Extract the [X, Y] coordinate from the center of the cell holding the provided text.  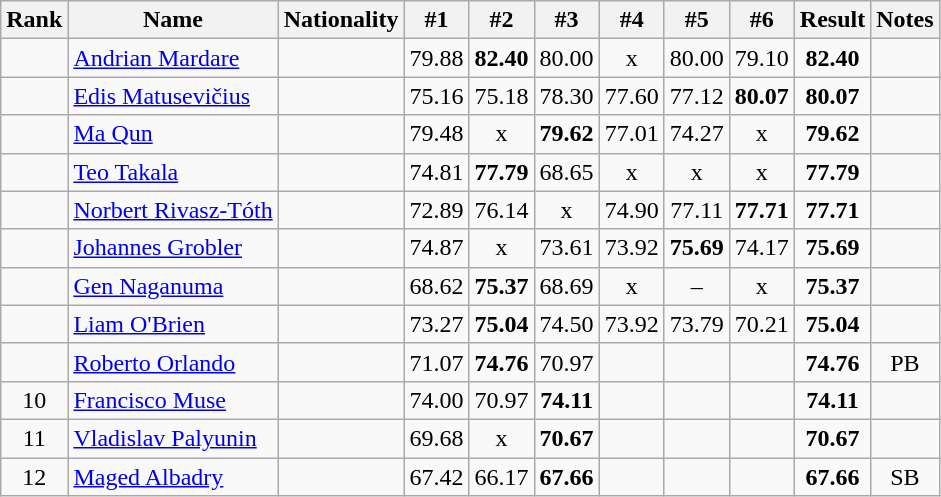
74.17 [762, 248]
68.69 [566, 286]
74.81 [436, 172]
#6 [762, 20]
Rank [34, 20]
74.50 [566, 324]
Vladislav Palyunin [173, 438]
70.21 [762, 324]
Francisco Muse [173, 400]
77.11 [696, 210]
12 [34, 477]
78.30 [566, 96]
68.62 [436, 286]
Johannes Grobler [173, 248]
Norbert Rivasz-Tóth [173, 210]
#5 [696, 20]
66.17 [502, 477]
77.12 [696, 96]
74.00 [436, 400]
#3 [566, 20]
Roberto Orlando [173, 362]
SB [905, 477]
Maged Albadry [173, 477]
73.27 [436, 324]
Result [832, 20]
Teo Takala [173, 172]
68.65 [566, 172]
72.89 [436, 210]
Nationality [341, 20]
11 [34, 438]
Andrian Mardare [173, 58]
79.88 [436, 58]
Ma Qun [173, 134]
10 [34, 400]
#4 [632, 20]
79.10 [762, 58]
79.48 [436, 134]
74.90 [632, 210]
75.18 [502, 96]
73.79 [696, 324]
75.16 [436, 96]
Gen Naganuma [173, 286]
77.60 [632, 96]
67.42 [436, 477]
76.14 [502, 210]
69.68 [436, 438]
74.87 [436, 248]
73.61 [566, 248]
Name [173, 20]
#1 [436, 20]
#2 [502, 20]
71.07 [436, 362]
Notes [905, 20]
Liam O'Brien [173, 324]
Edis Matusevičius [173, 96]
PB [905, 362]
77.01 [632, 134]
74.27 [696, 134]
– [696, 286]
